Pinpoint the cell where the given text exists, returning its [X, Y] midpoint coordinate. 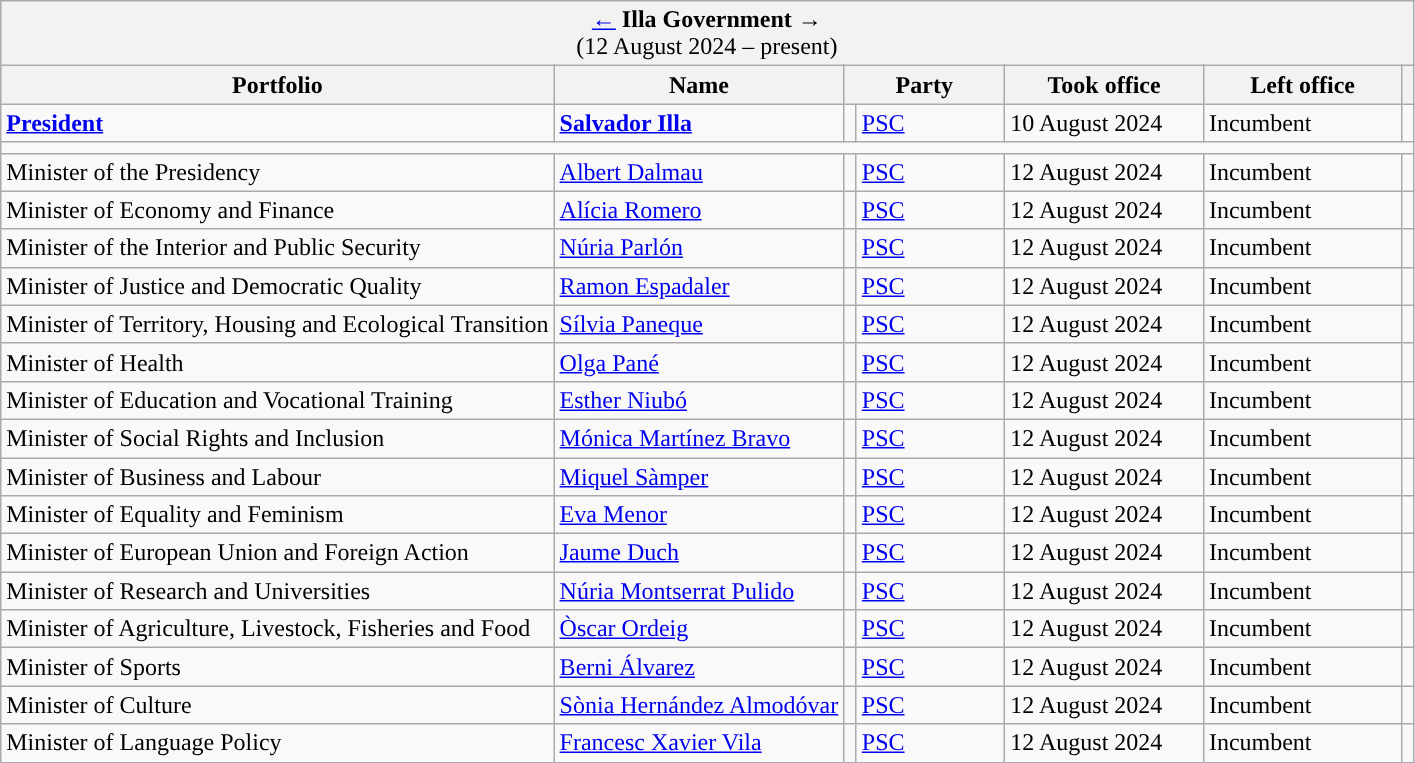
Alícia Romero [699, 210]
Olga Pané [699, 362]
President [278, 123]
Núria Montserrat Pulido [699, 591]
Minister of Language Policy [278, 743]
Minister of Social Rights and Inclusion [278, 438]
Name [699, 85]
Minister of Sports [278, 667]
Minister of Health [278, 362]
Minister of Economy and Finance [278, 210]
Òscar Ordeig [699, 629]
Minister of Justice and Democratic Quality [278, 286]
Berni Álvarez [699, 667]
10 August 2024 [1104, 123]
Francesc Xavier Vila [699, 743]
Miquel Sàmper [699, 477]
Minister of the Interior and Public Security [278, 248]
Left office [1302, 85]
Minister of Education and Vocational Training [278, 400]
Salvador Illa [699, 123]
Mónica Martínez Bravo [699, 438]
Party [924, 85]
Portfolio [278, 85]
Minister of Territory, Housing and Ecological Transition [278, 324]
Eva Menor [699, 515]
Minister of Equality and Feminism [278, 515]
Sònia Hernández Almodóvar [699, 705]
Jaume Duch [699, 553]
Minister of the Presidency [278, 172]
Núria Parlón [699, 248]
Esther Niubó [699, 400]
Minister of Research and Universities [278, 591]
Ramon Espadaler [699, 286]
Took office [1104, 85]
Minister of Agriculture, Livestock, Fisheries and Food [278, 629]
Minister of European Union and Foreign Action [278, 553]
Sílvia Paneque [699, 324]
Minister of Culture [278, 705]
Minister of Business and Labour [278, 477]
Albert Dalmau [699, 172]
← Illa Government →(12 August 2024 – present) [707, 34]
